Pinpoint the cell where the given text exists, returning its (x, y) midpoint coordinate. 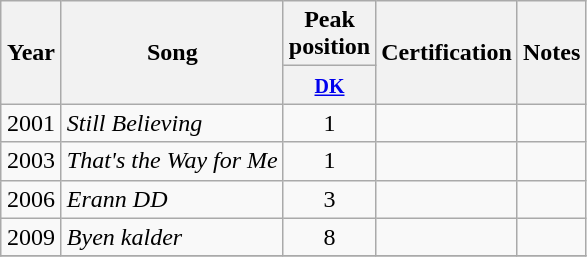
2003 (32, 161)
Song (172, 52)
3 (329, 199)
That's the Way for Me (172, 161)
DK (329, 85)
Still Believing (172, 123)
2001 (32, 123)
2009 (32, 237)
Erann DD (172, 199)
Certification (447, 52)
Peakposition (329, 34)
Notes (551, 52)
2006 (32, 199)
Year (32, 52)
8 (329, 237)
Byen kalder (172, 237)
